Output the (X, Y) coordinate of the center of the cell containing the given text.  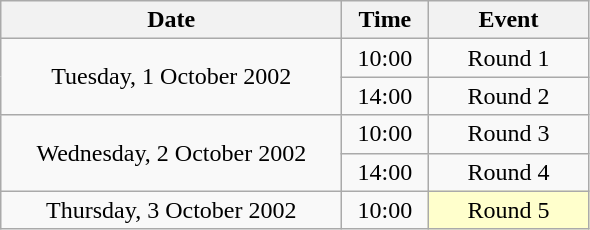
Round 4 (508, 172)
Wednesday, 2 October 2002 (172, 153)
Round 2 (508, 96)
Tuesday, 1 October 2002 (172, 77)
Date (172, 20)
Round 1 (508, 58)
Thursday, 3 October 2002 (172, 210)
Round 3 (508, 134)
Time (385, 20)
Round 5 (508, 210)
Event (508, 20)
